Search for the cell housing the specified text and yield its (X, Y) center coordinate. 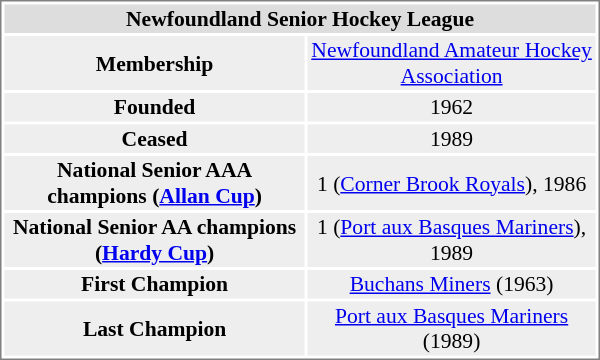
Ceased (154, 138)
National Senior AA champions (Hardy Cup) (154, 240)
Newfoundland Amateur Hockey Association (452, 63)
1 (Corner Brook Royals), 1986 (452, 183)
First Champion (154, 284)
Membership (154, 63)
Newfoundland Senior Hockey League (300, 18)
1 (Port aux Basques Mariners), 1989 (452, 240)
Buchans Miners (1963) (452, 284)
Port aux Basques Mariners (1989) (452, 329)
1989 (452, 138)
Last Champion (154, 329)
1962 (452, 107)
Founded (154, 107)
National Senior AAA champions (Allan Cup) (154, 183)
